Provide the (X, Y) coordinate of the cell's center where the given text is located.  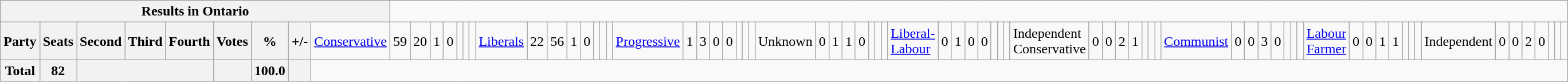
Labour Farmer (1326, 41)
Progressive (648, 41)
Fourth (189, 41)
Second (101, 41)
Total (20, 71)
Party (20, 41)
22 (538, 41)
Seats (58, 41)
Votes (232, 41)
Independent (1459, 41)
Third (146, 41)
Communist (1197, 41)
Conservative (351, 41)
+/- (299, 41)
Unknown (785, 41)
Results in Ontario (195, 11)
20 (421, 41)
Liberals (501, 41)
% (269, 41)
56 (557, 41)
Independent Conservative (1049, 41)
82 (58, 71)
100.0 (269, 71)
59 (400, 41)
Liberal-Labour (913, 41)
